Detect which cell encompasses the target text, then output its [x, y] center coordinate. 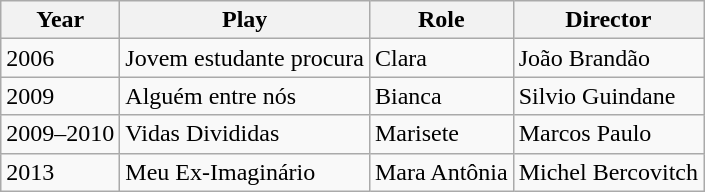
Director [608, 20]
Clara [441, 58]
Play [245, 20]
2009 [60, 96]
Alguém entre nós [245, 96]
Year [60, 20]
2013 [60, 172]
Bianca [441, 96]
Role [441, 20]
João Brandão [608, 58]
Michel Bercovitch [608, 172]
Silvio Guindane [608, 96]
Vidas Divididas [245, 134]
Meu Ex-Imaginário [245, 172]
2009–2010 [60, 134]
Mara Antônia [441, 172]
Marisete [441, 134]
2006 [60, 58]
Jovem estudante procura [245, 58]
Marcos Paulo [608, 134]
